From the cell containing the given text, extract its center point as (X, Y) coordinate. 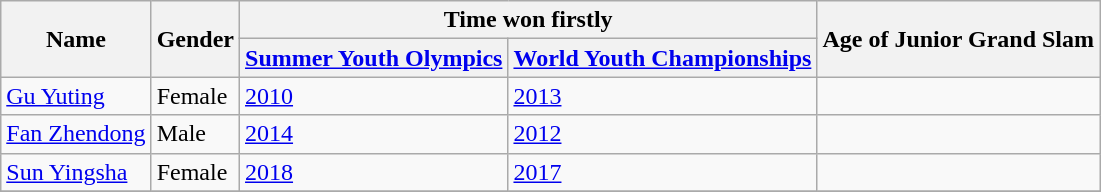
2010 (374, 96)
2012 (662, 134)
Summer Youth Olympics (374, 58)
Fan Zhendong (76, 134)
Male (195, 134)
Age of Junior Grand Slam (958, 39)
2018 (374, 172)
World Youth Championships (662, 58)
Name (76, 39)
2014 (374, 134)
2013 (662, 96)
Gu Yuting (76, 96)
Gender (195, 39)
Time won firstly (528, 20)
Sun Yingsha (76, 172)
2017 (662, 172)
